Return the [x, y] coordinate for the center point of the cell that contains the specified text.  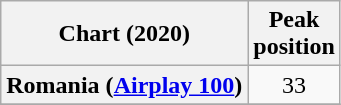
Chart (2020) [124, 34]
Peakposition [294, 34]
33 [294, 85]
Romania (Airplay 100) [124, 85]
